Pinpoint the cell where the given text exists, returning its [x, y] midpoint coordinate. 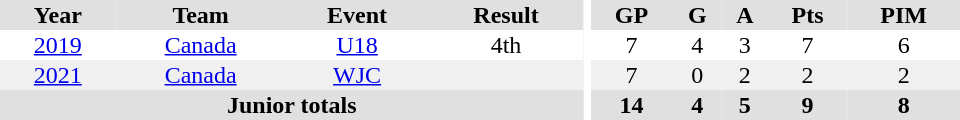
GP [631, 15]
Result [506, 15]
U18 [358, 45]
Pts [808, 15]
G [698, 15]
PIM [904, 15]
8 [904, 105]
Junior totals [292, 105]
5 [745, 105]
4th [506, 45]
2021 [58, 75]
9 [808, 105]
2019 [58, 45]
Team [201, 15]
6 [904, 45]
Event [358, 15]
Year [58, 15]
A [745, 15]
14 [631, 105]
WJC [358, 75]
3 [745, 45]
0 [698, 75]
